Provide the [x, y] coordinate of the cell's center where the given text is located.  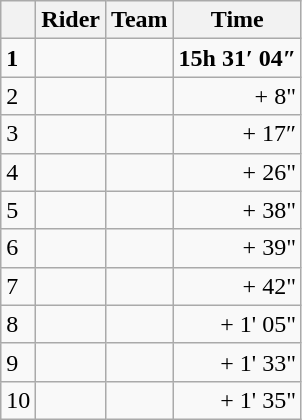
+ 1' 05" [237, 324]
+ 38" [237, 210]
9 [18, 362]
Rider [71, 20]
+ 1' 35" [237, 400]
+ 17″ [237, 134]
+ 26" [237, 172]
Team [140, 20]
+ 1' 33" [237, 362]
15h 31′ 04″ [237, 58]
+ 39" [237, 248]
+ 42" [237, 286]
7 [18, 286]
8 [18, 324]
+ 8" [237, 96]
6 [18, 248]
5 [18, 210]
4 [18, 172]
Time [237, 20]
10 [18, 400]
1 [18, 58]
2 [18, 96]
3 [18, 134]
